Scan for the cell matching the given text and deliver its (X, Y) coordinate at center. 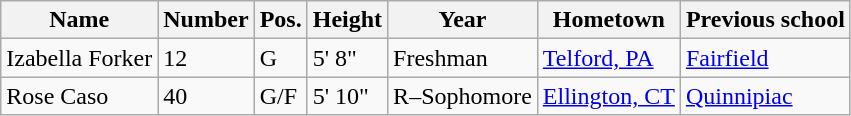
Freshman (463, 58)
Hometown (608, 20)
5' 10" (347, 96)
Fairfield (765, 58)
G/F (280, 96)
40 (206, 96)
Height (347, 20)
5' 8" (347, 58)
Previous school (765, 20)
Telford, PA (608, 58)
Quinnipiac (765, 96)
12 (206, 58)
G (280, 58)
Year (463, 20)
Ellington, CT (608, 96)
Izabella Forker (80, 58)
Pos. (280, 20)
Name (80, 20)
Rose Caso (80, 96)
Number (206, 20)
R–Sophomore (463, 96)
